Locate the cell with the specified text and output its [x, y] center coordinate. 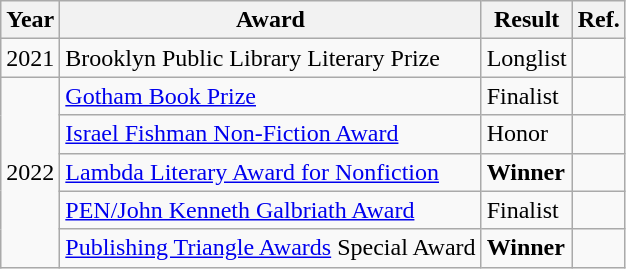
Ref. [598, 20]
Longlist [526, 58]
Lambda Literary Award for Nonfiction [270, 172]
Publishing Triangle Awards Special Award [270, 248]
2021 [30, 58]
Gotham Book Prize [270, 96]
Result [526, 20]
PEN/John Kenneth Galbriath Award [270, 210]
2022 [30, 172]
Honor [526, 134]
Award [270, 20]
Israel Fishman Non-Fiction Award [270, 134]
Year [30, 20]
Brooklyn Public Library Literary Prize [270, 58]
